Return [x, y] of the center of cell containing provided text 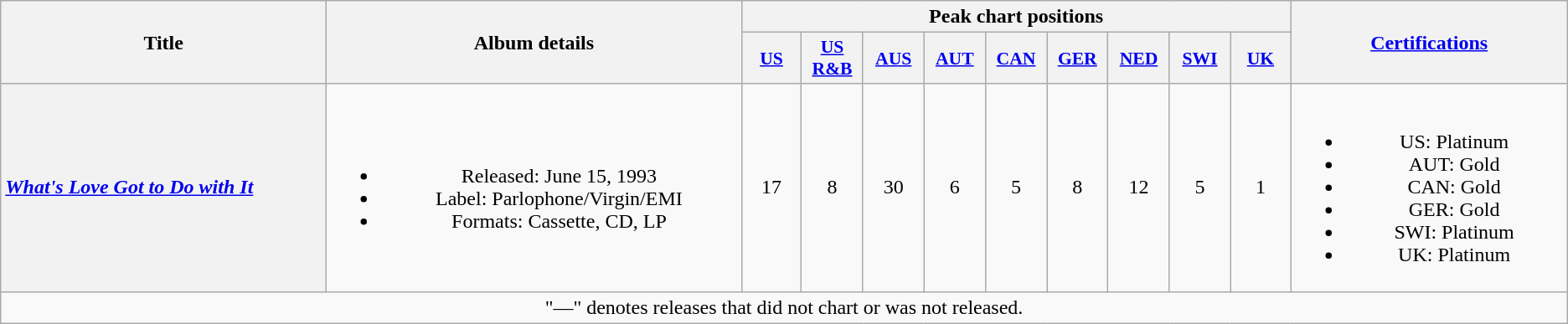
AUT [955, 59]
CAN [1015, 59]
SWI [1199, 59]
NED [1139, 59]
AUS [893, 59]
What's Love Got to Do with It [164, 188]
Album details [534, 42]
Certifications [1429, 42]
12 [1139, 188]
"—" denotes releases that did not chart or was not released. [784, 307]
30 [893, 188]
1 [1261, 188]
US: PlatinumAUT: GoldCAN: GoldGER: GoldSWI: PlatinumUK: Platinum [1429, 188]
US R&B [833, 59]
6 [955, 188]
GER [1077, 59]
UK [1261, 59]
17 [771, 188]
Title [164, 42]
US [771, 59]
Peak chart positions [1016, 17]
Released: June 15, 1993Label: Parlophone/Virgin/EMIFormats: Cassette, CD, LP [534, 188]
